Pinpoint the cell where the given text exists, returning its (x, y) midpoint coordinate. 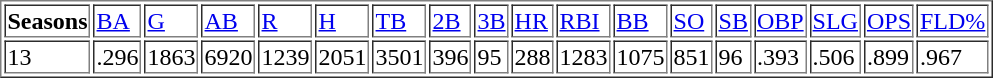
OBP (780, 20)
BB (641, 20)
.506 (836, 56)
SB (734, 20)
SLG (836, 20)
AB (229, 20)
RBI (584, 20)
HR (533, 20)
3B (492, 20)
1239 (286, 56)
R (286, 20)
396 (451, 56)
2B (451, 20)
96 (734, 56)
Seasons (47, 20)
.296 (118, 56)
1283 (584, 56)
SO (692, 20)
13 (47, 56)
1075 (641, 56)
288 (533, 56)
.899 (889, 56)
95 (492, 56)
TB (400, 20)
6920 (229, 56)
BA (118, 20)
1863 (172, 56)
3501 (400, 56)
.393 (780, 56)
851 (692, 56)
OPS (889, 20)
H (343, 20)
G (172, 20)
2051 (343, 56)
FLD% (952, 20)
.967 (952, 56)
